Determine the (X, Y) coordinate at the center of the cell enclosing the given text.  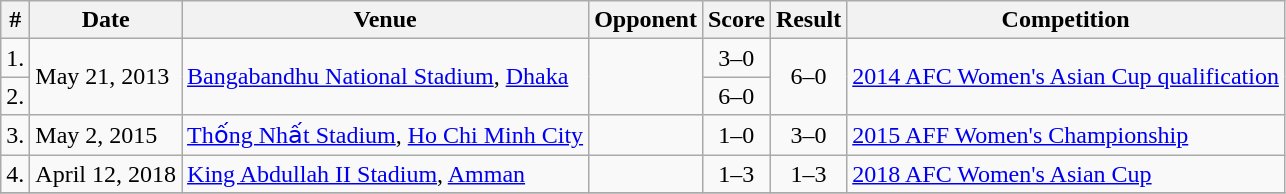
Result (808, 20)
April 12, 2018 (106, 173)
Competition (1066, 20)
2015 AFF Women's Championship (1066, 135)
King Abdullah II Stadium, Amman (386, 173)
May 21, 2013 (106, 77)
# (16, 20)
Venue (386, 20)
May 2, 2015 (106, 135)
2018 AFC Women's Asian Cup (1066, 173)
3. (16, 135)
2. (16, 96)
1. (16, 58)
Date (106, 20)
Bangabandhu National Stadium, Dhaka (386, 77)
Opponent (646, 20)
Score (736, 20)
4. (16, 173)
1–0 (736, 135)
Thống Nhất Stadium, Ho Chi Minh City (386, 135)
2014 AFC Women's Asian Cup qualification (1066, 77)
